Locate the cell with the specified text and output its [X, Y] center coordinate. 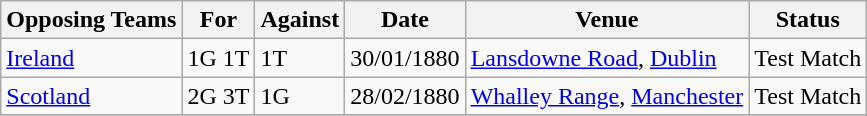
Scotland [92, 96]
28/02/1880 [405, 96]
Opposing Teams [92, 20]
30/01/1880 [405, 58]
Date [405, 20]
Against [300, 20]
Lansdowne Road, Dublin [607, 58]
Status [808, 20]
Venue [607, 20]
1G [300, 96]
Ireland [92, 58]
For [218, 20]
1T [300, 58]
1G 1T [218, 58]
Whalley Range, Manchester [607, 96]
2G 3T [218, 96]
